Return [X, Y] of the center of cell containing provided text 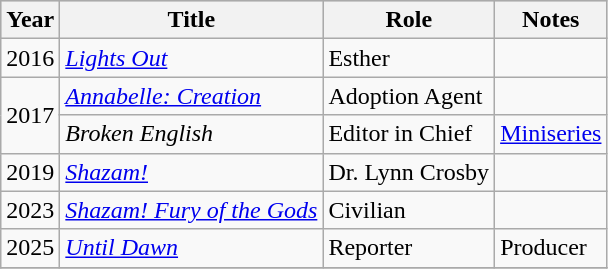
Shazam! [192, 172]
Lights Out [192, 58]
Miniseries [551, 134]
Adoption Agent [409, 96]
Esther [409, 58]
Civilian [409, 210]
2016 [30, 58]
2025 [30, 248]
2017 [30, 115]
Dr. Lynn Crosby [409, 172]
2019 [30, 172]
Until Dawn [192, 248]
Role [409, 20]
2023 [30, 210]
Annabelle: Creation [192, 96]
Year [30, 20]
Producer [551, 248]
Title [192, 20]
Notes [551, 20]
Broken English [192, 134]
Reporter [409, 248]
Shazam! Fury of the Gods [192, 210]
Editor in Chief [409, 134]
